Scan for the cell matching the given text and deliver its [X, Y] coordinate at center. 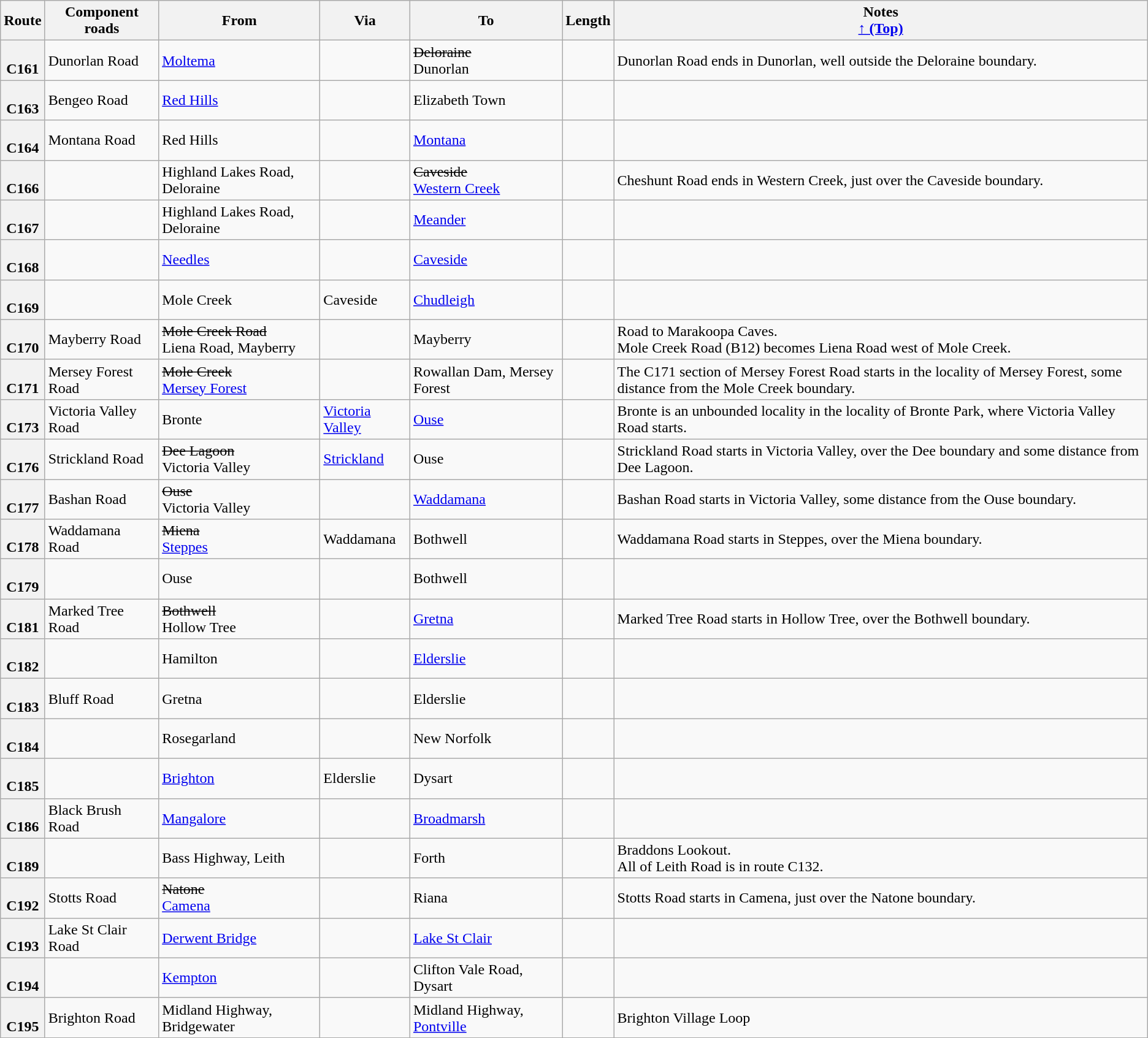
Stotts Road [102, 898]
C179 [23, 579]
Black Brush Road [102, 818]
Brighton Village Loop [881, 1018]
Natone Camena [239, 898]
Mole Creek Road Liena Road, Mayberry [239, 340]
C169 [23, 299]
Bengeo Road [102, 101]
Mersey Forest Road [102, 379]
Dunorlan Road [102, 60]
C177 [23, 499]
C181 [23, 619]
Strickland Road [102, 459]
Dee Lagoon Victoria Valley [239, 459]
To [486, 21]
New Norfolk [486, 738]
Strickland [365, 459]
Clifton Vale Road, Dysart [486, 977]
C166 [23, 180]
Caveside Western Creek [486, 180]
Needles [239, 260]
Via [365, 21]
C168 [23, 260]
The C171 section of Mersey Forest Road starts in the locality of Mersey Forest, some distance from the Mole Creek boundary. [881, 379]
Riana [486, 898]
Midland Highway, Pontville [486, 1018]
C193 [23, 938]
C185 [23, 779]
Waddamana Road starts in Steppes, over the Miena boundary. [881, 540]
C171 [23, 379]
Bronte is an unbounded locality in the locality of Bronte Park, where Victoria Valley Road starts. [881, 419]
C167 [23, 219]
Dysart [486, 779]
Marked Tree Road starts in Hollow Tree, over the Bothwell boundary. [881, 619]
Rowallan Dam, Mersey Forest [486, 379]
Victoria Valley Road [102, 419]
Brighton [239, 779]
Miena Steppes [239, 540]
Bass Highway, Leith [239, 858]
C194 [23, 977]
C173 [23, 419]
Rosegarland [239, 738]
Dunorlan Road ends in Dunorlan, well outside the Deloraine boundary. [881, 60]
Deloraine Dunorlan [486, 60]
Lake St Clair [486, 938]
C161 [23, 60]
Forth [486, 858]
C184 [23, 738]
Notes↑ (Top) [881, 21]
Meander [486, 219]
Elizabeth Town [486, 101]
Derwent Bridge [239, 938]
Hamilton [239, 658]
C164 [23, 140]
Bashan Road [102, 499]
From [239, 21]
Strickland Road starts in Victoria Valley, over the Dee boundary and some distance from Dee Lagoon. [881, 459]
Kempton [239, 977]
C195 [23, 1018]
Cheshunt Road ends in Western Creek, just over the Caveside boundary. [881, 180]
C170 [23, 340]
Bothwell Hollow Tree [239, 619]
Montana Road [102, 140]
C178 [23, 540]
Mayberry Road [102, 340]
Montana [486, 140]
Midland Highway, Bridgewater [239, 1018]
Mangalore [239, 818]
C189 [23, 858]
Bluff Road [102, 699]
C163 [23, 101]
Length [588, 21]
Bashan Road starts in Victoria Valley, some distance from the Ouse boundary. [881, 499]
C176 [23, 459]
Mole Creek Mersey Forest [239, 379]
Mole Creek [239, 299]
C183 [23, 699]
Broadmarsh [486, 818]
Component roads [102, 21]
C192 [23, 898]
Marked Tree Road [102, 619]
Victoria Valley [365, 419]
Bronte [239, 419]
C182 [23, 658]
Stotts Road starts in Camena, just over the Natone boundary. [881, 898]
Road to Marakoopa Caves. Mole Creek Road (B12) becomes Liena Road west of Mole Creek. [881, 340]
Mayberry [486, 340]
Lake St Clair Road [102, 938]
C186 [23, 818]
Brighton Road [102, 1018]
Route [23, 21]
Moltema [239, 60]
Waddamana Road [102, 540]
Braddons Lookout. All of Leith Road is in route C132. [881, 858]
Ouse Victoria Valley [239, 499]
Chudleigh [486, 299]
